Detect which cell encompasses the target text, then output its (X, Y) center coordinate. 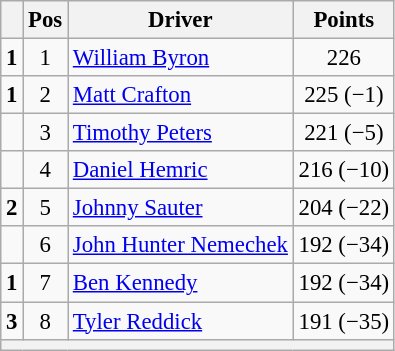
Points (344, 20)
225 (−1) (344, 95)
John Hunter Nemechek (181, 245)
Johnny Sauter (181, 208)
Timothy Peters (181, 133)
5 (46, 208)
6 (46, 245)
8 (46, 321)
226 (344, 58)
216 (−10) (344, 170)
Tyler Reddick (181, 321)
204 (−22) (344, 208)
Driver (181, 20)
Matt Crafton (181, 95)
Ben Kennedy (181, 283)
Pos (46, 20)
4 (46, 170)
7 (46, 283)
221 (−5) (344, 133)
William Byron (181, 58)
191 (−35) (344, 321)
Daniel Hemric (181, 170)
